Locate the cell with the specified text and output its [x, y] center coordinate. 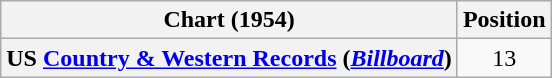
Position [504, 20]
13 [504, 58]
Chart (1954) [230, 20]
US Country & Western Records (Billboard) [230, 58]
